Capture the cell that displays the provided text and extract its (x, y) central coordinate. 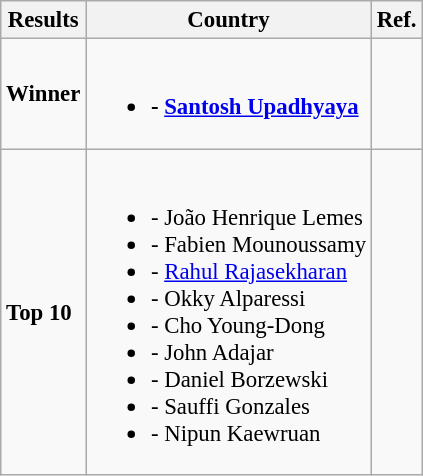
Winner (44, 94)
Ref. (396, 20)
Top 10 (44, 312)
- Santosh Upadhyaya (229, 94)
Results (44, 20)
Country (229, 20)
